Determine the (X, Y) coordinate at the center of the cell enclosing the given text.  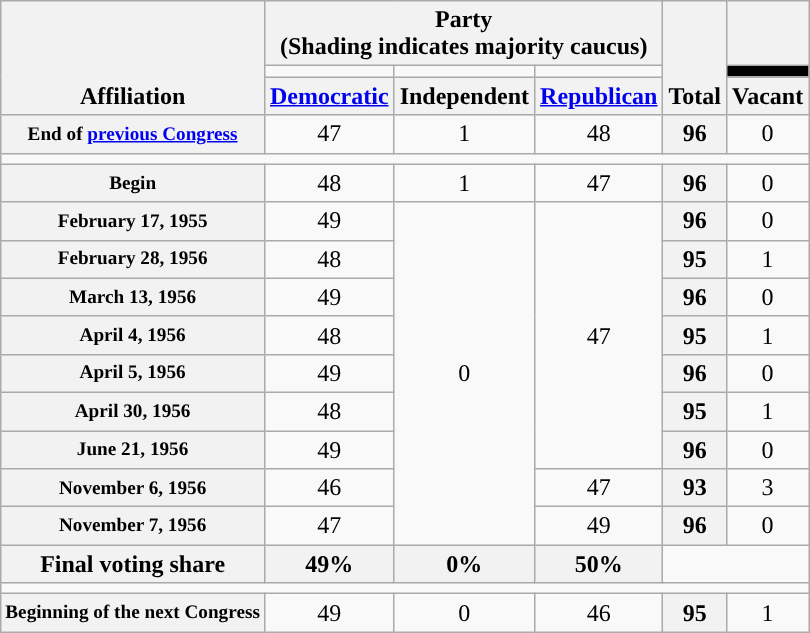
Democratic (329, 96)
Beginning of the next Congress (133, 613)
50% (599, 564)
April 4, 1956 (133, 335)
Final voting share (133, 564)
0% (464, 564)
Republican (599, 96)
End of previous Congress (133, 134)
49% (329, 564)
Vacant (768, 96)
Affiliation (133, 58)
Independent (464, 96)
April 5, 1956 (133, 373)
April 30, 1956 (133, 411)
3 (768, 488)
November 7, 1956 (133, 526)
February 28, 1956 (133, 259)
February 17, 1955 (133, 221)
Party (Shading indicates majority caucus) (464, 34)
Begin (133, 183)
November 6, 1956 (133, 488)
June 21, 1956 (133, 449)
March 13, 1956 (133, 297)
Total (695, 58)
93 (695, 488)
